For the text-containing cell, return its midpoint in (X, Y) coordinate format. 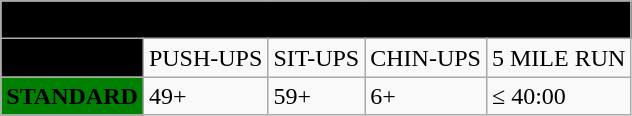
5 MILE RUN (558, 58)
≤ 40:00 (558, 96)
PUSH-UPS (205, 58)
STANDARD (72, 96)
49+ (205, 96)
6+ (426, 96)
CHIN-UPS (426, 58)
59+ (316, 96)
SIT-UPS (316, 58)
EVENTS (72, 58)
RANGER SCHOOL (316, 20)
